Output the (X, Y) coordinate of the center of the cell containing the given text.  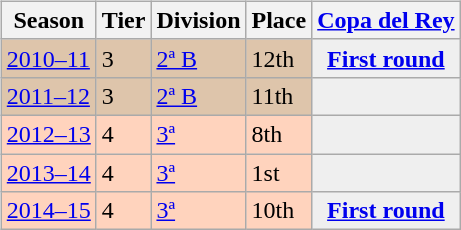
2010–11 (48, 58)
1st (279, 173)
2012–13 (48, 134)
Copa del Rey (386, 20)
10th (279, 211)
12th (279, 58)
11th (279, 96)
2013–14 (48, 173)
2014–15 (48, 211)
Season (48, 20)
Tier (124, 20)
8th (279, 134)
Place (279, 20)
2011–12 (48, 96)
Division (198, 20)
